Locate the cell with the specified text and output its (x, y) center coordinate. 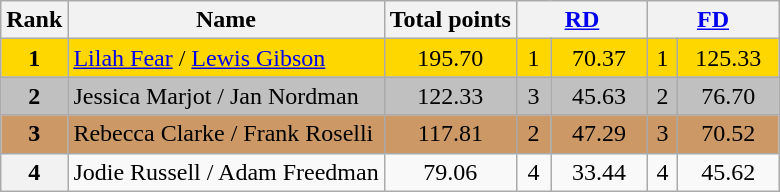
33.44 (600, 172)
Total points (450, 20)
Jessica Marjot / Jan Nordman (226, 96)
195.70 (450, 58)
117.81 (450, 134)
Lilah Fear / Lewis Gibson (226, 58)
70.37 (600, 58)
70.52 (728, 134)
Jodie Russell / Adam Freedman (226, 172)
45.62 (728, 172)
125.33 (728, 58)
RD (582, 20)
76.70 (728, 96)
122.33 (450, 96)
47.29 (600, 134)
Name (226, 20)
Rank (34, 20)
Rebecca Clarke / Frank Roselli (226, 134)
45.63 (600, 96)
FD (714, 20)
79.06 (450, 172)
